Determine the (x, y) coordinate at the center of the cell enclosing the given text.  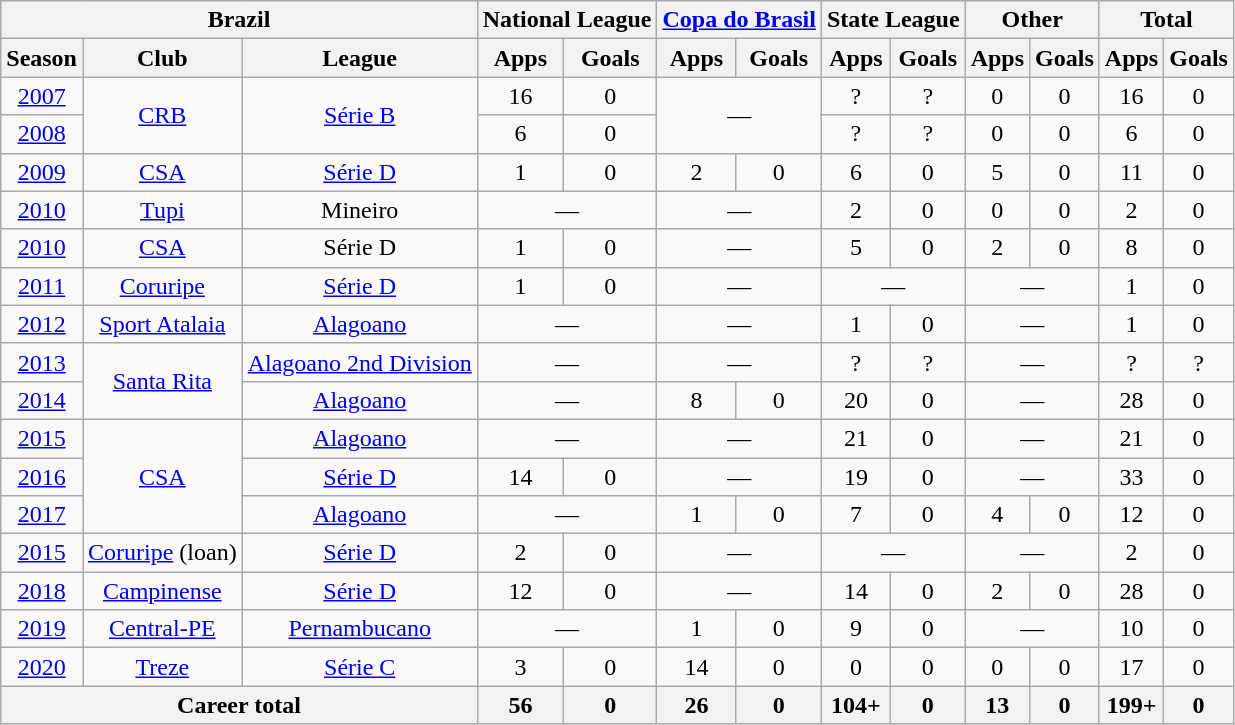
Sport Atalaia (162, 324)
7 (856, 515)
Campinense (162, 591)
2011 (42, 286)
2014 (42, 400)
Other (1032, 20)
National League (567, 20)
56 (520, 705)
Alagoano 2nd Division (360, 362)
2019 (42, 629)
League (360, 58)
Total (1166, 20)
Copa do Brasil (739, 20)
199+ (1131, 705)
Coruripe (loan) (162, 553)
26 (696, 705)
State League (893, 20)
Coruripe (162, 286)
19 (856, 477)
Série C (360, 667)
Career total (239, 705)
17 (1131, 667)
Mineiro (360, 210)
11 (1131, 172)
2020 (42, 667)
2008 (42, 134)
Season (42, 58)
Pernambucano (360, 629)
2018 (42, 591)
20 (856, 400)
10 (1131, 629)
Tupi (162, 210)
13 (997, 705)
Brazil (239, 20)
CRB (162, 115)
4 (997, 515)
104+ (856, 705)
Santa Rita (162, 381)
3 (520, 667)
9 (856, 629)
2012 (42, 324)
2009 (42, 172)
Série B (360, 115)
2016 (42, 477)
2007 (42, 96)
2013 (42, 362)
Central-PE (162, 629)
2017 (42, 515)
Club (162, 58)
Treze (162, 667)
33 (1131, 477)
